Pinpoint the cell where the given text exists, returning its [X, Y] midpoint coordinate. 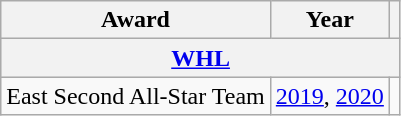
Award [136, 20]
WHL [201, 58]
2019, 2020 [330, 96]
Year [330, 20]
East Second All-Star Team [136, 96]
